Locate the cell with the specified text and output its (X, Y) center coordinate. 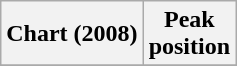
Peak position (189, 34)
Chart (2008) (72, 34)
